From the cell containing the given text, extract its center point as (X, Y) coordinate. 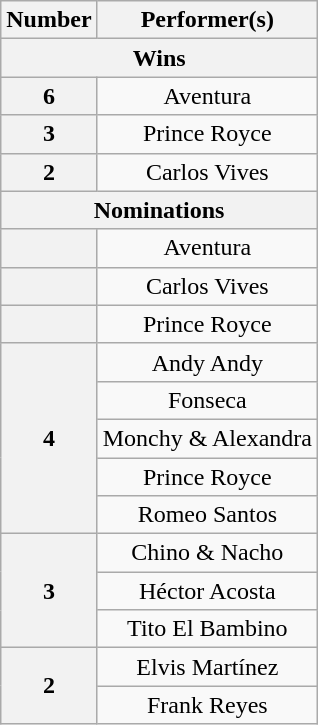
Number (49, 20)
Romeo Santos (207, 515)
Elvis Martínez (207, 667)
Monchy & Alexandra (207, 438)
Frank Reyes (207, 705)
6 (49, 96)
Andy Andy (207, 362)
Wins (160, 58)
Tito El Bambino (207, 629)
Chino & Nacho (207, 553)
Fonseca (207, 400)
Nominations (160, 210)
Performer(s) (207, 20)
4 (49, 438)
Héctor Acosta (207, 591)
